Pinpoint the cell where the given text exists, returning its (X, Y) midpoint coordinate. 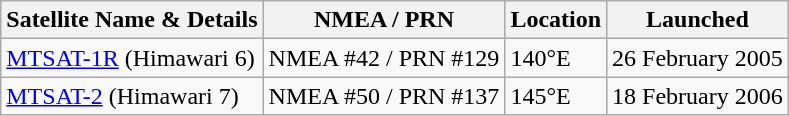
NMEA #50 / PRN #137 (384, 96)
140°E (556, 58)
145°E (556, 96)
18 February 2006 (698, 96)
MTSAT-1R (Himawari 6) (132, 58)
Satellite Name & Details (132, 20)
MTSAT-2 (Himawari 7) (132, 96)
NMEA / PRN (384, 20)
26 February 2005 (698, 58)
Launched (698, 20)
NMEA #42 / PRN #129 (384, 58)
Location (556, 20)
